Search for the cell housing the specified text and yield its (x, y) center coordinate. 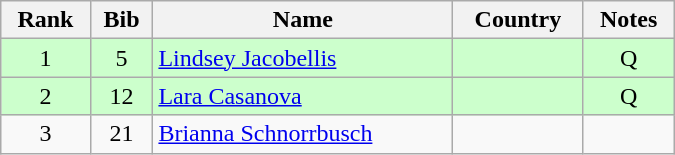
Notes (628, 20)
2 (46, 96)
Lindsey Jacobellis (303, 58)
Lara Casanova (303, 96)
Country (518, 20)
12 (122, 96)
3 (46, 134)
Brianna Schnorrbusch (303, 134)
1 (46, 58)
Bib (122, 20)
Rank (46, 20)
21 (122, 134)
5 (122, 58)
Name (303, 20)
